Capture the cell that displays the provided text and extract its (x, y) central coordinate. 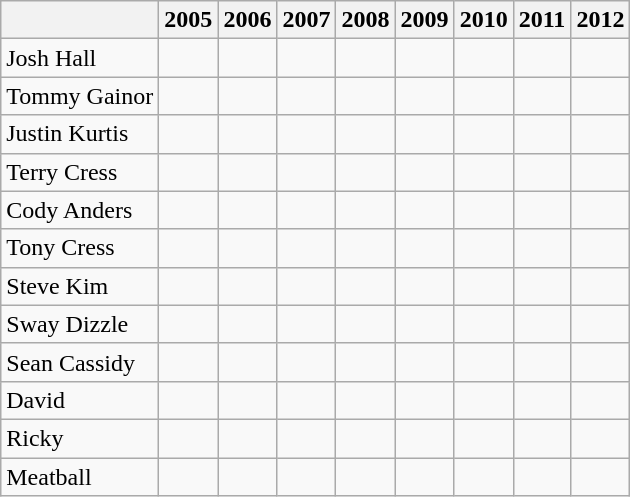
Steve Kim (80, 286)
2012 (600, 20)
2007 (306, 20)
Ricky (80, 438)
2010 (484, 20)
2009 (424, 20)
Justin Kurtis (80, 134)
Tommy Gainor (80, 96)
David (80, 400)
Meatball (80, 477)
Cody Anders (80, 210)
2011 (542, 20)
Sean Cassidy (80, 362)
Tony Cress (80, 248)
2008 (366, 20)
Josh Hall (80, 58)
2006 (248, 20)
Sway Dizzle (80, 324)
Terry Cress (80, 172)
2005 (188, 20)
